Capture the cell that displays the provided text and extract its [x, y] central coordinate. 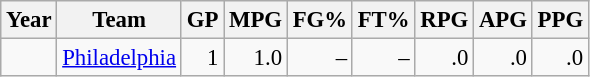
PPG [560, 20]
MPG [256, 20]
Philadelphia [119, 58]
APG [504, 20]
RPG [444, 20]
1.0 [256, 58]
Year [29, 20]
GP [202, 20]
1 [202, 58]
FT% [384, 20]
Team [119, 20]
FG% [320, 20]
